Extract the [X, Y] coordinate from the center of the cell holding the provided text.  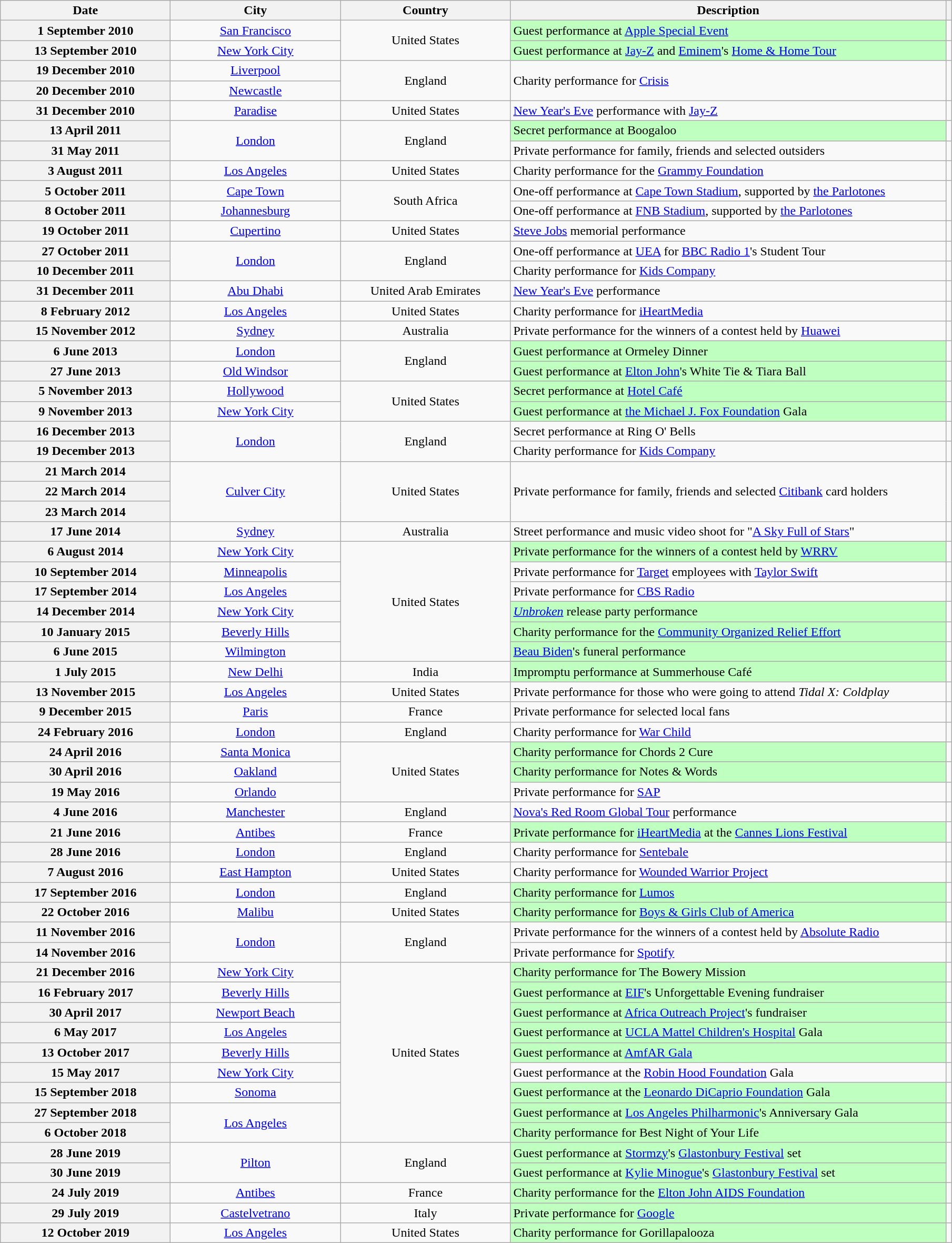
Country [425, 11]
Old Windsor [256, 371]
Charity performance for Crisis [728, 81]
Paradise [256, 111]
5 October 2011 [85, 191]
Secret performance at Boogaloo [728, 131]
Guest performance at Jay-Z and Eminem's Home & Home Tour [728, 51]
6 May 2017 [85, 1032]
Guest performance at the Robin Hood Foundation Gala [728, 1072]
Charity performance for The Bowery Mission [728, 972]
Private performance for Spotify [728, 952]
Charity performance for iHeartMedia [728, 311]
11 November 2016 [85, 932]
Steve Jobs memorial performance [728, 231]
15 May 2017 [85, 1072]
30 April 2017 [85, 1012]
31 December 2010 [85, 111]
One-off performance at FNB Stadium, supported by the Parlotones [728, 211]
24 July 2019 [85, 1192]
21 December 2016 [85, 972]
Hollywood [256, 391]
17 September 2016 [85, 892]
Newcastle [256, 91]
Minneapolis [256, 571]
Paris [256, 712]
9 December 2015 [85, 712]
Orlando [256, 792]
13 November 2015 [85, 692]
13 April 2011 [85, 131]
New Delhi [256, 672]
Private performance for the winners of a contest held by WRRV [728, 551]
Guest performance at Kylie Minogue's Glastonbury Festival set [728, 1172]
23 March 2014 [85, 511]
San Francisco [256, 31]
31 May 2011 [85, 151]
13 September 2010 [85, 51]
Charity performance for Best Night of Your Life [728, 1132]
Private performance for the winners of a contest held by Absolute Radio [728, 932]
Guest performance at Elton John's White Tie & Tiara Ball [728, 371]
Guest performance at UCLA Mattel Children's Hospital Gala [728, 1032]
30 June 2019 [85, 1172]
27 October 2011 [85, 251]
Private performance for iHeartMedia at the Cannes Lions Festival [728, 832]
Cupertino [256, 231]
27 June 2013 [85, 371]
East Hampton [256, 872]
7 August 2016 [85, 872]
Guest performance at Apple Special Event [728, 31]
Unbroken release party performance [728, 612]
6 June 2013 [85, 351]
10 September 2014 [85, 571]
New Year's Eve performance [728, 291]
Charity performance for Chords 2 Cure [728, 752]
Pilton [256, 1162]
Private performance for Google [728, 1212]
24 February 2016 [85, 732]
Italy [425, 1212]
16 February 2017 [85, 992]
13 October 2017 [85, 1052]
22 March 2014 [85, 491]
14 December 2014 [85, 612]
Castelvetrano [256, 1212]
Private performance for selected local fans [728, 712]
Description [728, 11]
Private performance for family, friends and selected Citibank card holders [728, 491]
Private performance for SAP [728, 792]
1 July 2015 [85, 672]
21 March 2014 [85, 471]
9 November 2013 [85, 411]
28 June 2016 [85, 852]
Charity performance for Lumos [728, 892]
Private performance for CBS Radio [728, 592]
Newport Beach [256, 1012]
8 October 2011 [85, 211]
17 June 2014 [85, 531]
One-off performance at Cape Town Stadium, supported by the Parlotones [728, 191]
10 December 2011 [85, 271]
Oakland [256, 772]
1 September 2010 [85, 31]
Guest performance at Los Angeles Philharmonic's Anniversary Gala [728, 1112]
Guest performance at Ormeley Dinner [728, 351]
Culver City [256, 491]
6 August 2014 [85, 551]
Wilmington [256, 652]
Charity performance for Wounded Warrior Project [728, 872]
Private performance for the winners of a contest held by Huawei [728, 331]
Guest performance at the Leonardo DiCaprio Foundation Gala [728, 1092]
Charity performance for Notes & Words [728, 772]
28 June 2019 [85, 1152]
Malibu [256, 912]
South Africa [425, 201]
New Year's Eve performance with Jay-Z [728, 111]
United Arab Emirates [425, 291]
20 December 2010 [85, 91]
4 June 2016 [85, 812]
30 April 2016 [85, 772]
Charity performance for Gorillapalooza [728, 1233]
10 January 2015 [85, 632]
Guest performance at the Michael J. Fox Foundation Gala [728, 411]
Charity performance for the Community Organized Relief Effort [728, 632]
19 December 2010 [85, 71]
27 September 2018 [85, 1112]
Secret performance at Ring O' Bells [728, 431]
Johannesburg [256, 211]
24 April 2016 [85, 752]
5 November 2013 [85, 391]
21 June 2016 [85, 832]
15 November 2012 [85, 331]
Sonoma [256, 1092]
Abu Dhabi [256, 291]
Charity performance for the Grammy Foundation [728, 171]
Nova's Red Room Global Tour performance [728, 812]
16 December 2013 [85, 431]
Cape Town [256, 191]
Private performance for those who were going to attend Tidal X: Coldplay [728, 692]
India [425, 672]
22 October 2016 [85, 912]
19 May 2016 [85, 792]
Impromptu performance at Summerhouse Café [728, 672]
Charity performance for Boys & Girls Club of America [728, 912]
19 October 2011 [85, 231]
One-off performance at UEA for BBC Radio 1's Student Tour [728, 251]
12 October 2019 [85, 1233]
Guest performance at Africa Outreach Project's fundraiser [728, 1012]
Guest performance at AmfAR Gala [728, 1052]
Beau Biden's funeral performance [728, 652]
Charity performance for Sentebale [728, 852]
6 October 2018 [85, 1132]
Guest performance at EIF's Unforgettable Evening fundraiser [728, 992]
Date [85, 11]
Private performance for family, friends and selected outsiders [728, 151]
Guest performance at Stormzy's Glastonbury Festival set [728, 1152]
Charity performance for War Child [728, 732]
Liverpool [256, 71]
Private performance for Target employees with Taylor Swift [728, 571]
Manchester [256, 812]
Secret performance at Hotel Café [728, 391]
17 September 2014 [85, 592]
City [256, 11]
15 September 2018 [85, 1092]
6 June 2015 [85, 652]
Santa Monica [256, 752]
14 November 2016 [85, 952]
19 December 2013 [85, 451]
8 February 2012 [85, 311]
29 July 2019 [85, 1212]
3 August 2011 [85, 171]
Street performance and music video shoot for "A Sky Full of Stars" [728, 531]
Charity performance for the Elton John AIDS Foundation [728, 1192]
31 December 2011 [85, 291]
